Identify which cell holds the provided text, then report its [X, Y] central coordinate. 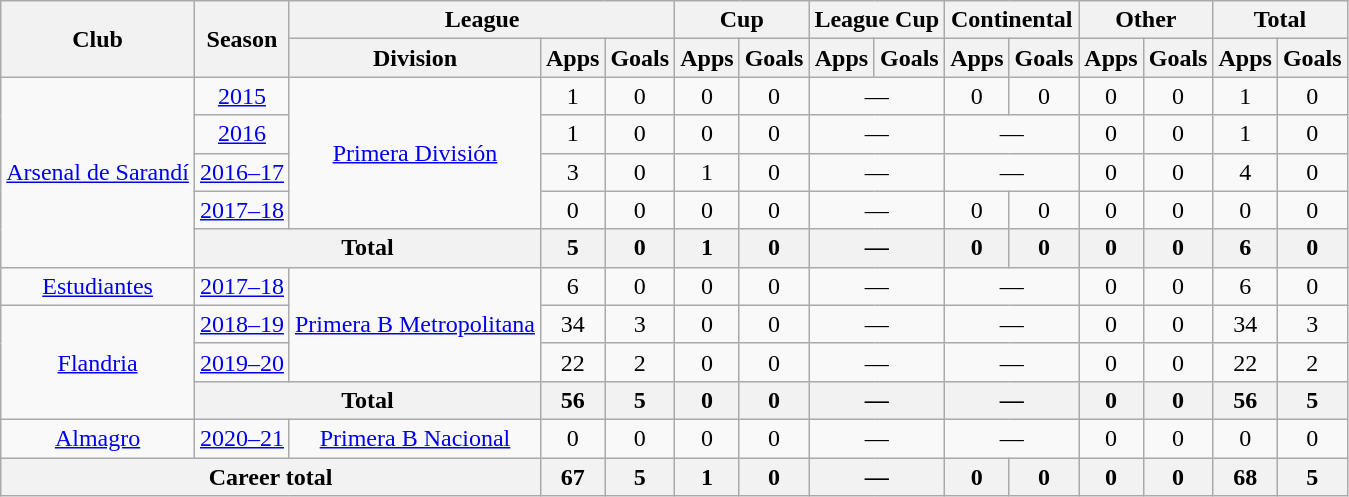
2019–20 [242, 362]
2016–17 [242, 172]
Primera B Nacional [414, 438]
4 [1245, 172]
68 [1245, 477]
Career total [271, 477]
Estudiantes [98, 286]
Other [1146, 20]
2016 [242, 134]
Primera B Metropolitana [414, 324]
67 [572, 477]
League [482, 20]
Club [98, 39]
Cup [742, 20]
League Cup [877, 20]
Arsenal de Sarandí [98, 172]
Continental [1012, 20]
Division [414, 58]
2018–19 [242, 324]
Primera División [414, 153]
Flandria [98, 362]
2020–21 [242, 438]
Almagro [98, 438]
2015 [242, 96]
Season [242, 39]
